Capture the cell that displays the provided text and extract its [x, y] central coordinate. 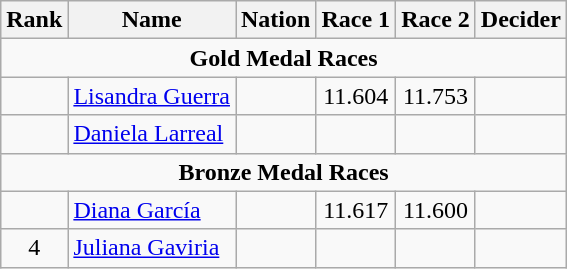
4 [34, 248]
11.604 [356, 96]
Decider [520, 20]
Lisandra Guerra [152, 96]
11.600 [436, 210]
Name [152, 20]
Race 1 [356, 20]
Gold Medal Races [284, 58]
Nation [276, 20]
Bronze Medal Races [284, 172]
Rank [34, 20]
11.617 [356, 210]
Daniela Larreal [152, 134]
Diana García [152, 210]
11.753 [436, 96]
Juliana Gaviria [152, 248]
Race 2 [436, 20]
